Determine the (X, Y) coordinate at the center of the cell enclosing the given text.  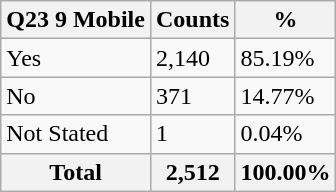
Q23 9 Mobile (76, 20)
2,140 (192, 58)
No (76, 96)
2,512 (192, 172)
Yes (76, 58)
% (286, 20)
14.77% (286, 96)
100.00% (286, 172)
1 (192, 134)
85.19% (286, 58)
Not Stated (76, 134)
0.04% (286, 134)
371 (192, 96)
Total (76, 172)
Counts (192, 20)
